Scan for the cell matching the given text and deliver its (X, Y) coordinate at center. 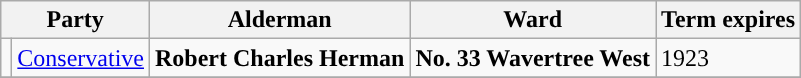
Term expires (728, 20)
Robert Charles Herman (280, 58)
Party (76, 20)
1923 (728, 58)
Ward (533, 20)
Conservative (81, 58)
Alderman (280, 20)
No. 33 Wavertree West (533, 58)
